Search for the cell housing the specified text and yield its [X, Y] center coordinate. 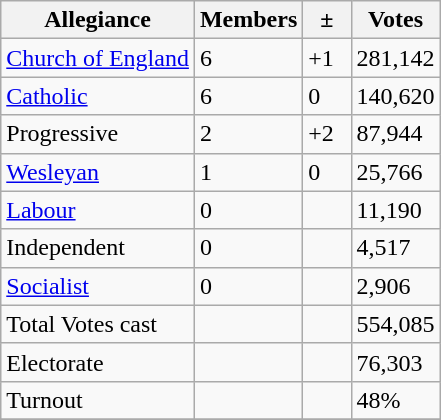
48% [396, 400]
Church of England [98, 58]
Votes [396, 20]
Independent [98, 248]
76,303 [396, 362]
Progressive [98, 134]
4,517 [396, 248]
+1 [327, 58]
25,766 [396, 172]
Labour [98, 210]
Catholic [98, 96]
11,190 [396, 210]
+2 [327, 134]
Turnout [98, 400]
Allegiance [98, 20]
1 [248, 172]
Electorate [98, 362]
2,906 [396, 286]
Socialist [98, 286]
281,142 [396, 58]
140,620 [396, 96]
554,085 [396, 324]
2 [248, 134]
Members [248, 20]
Wesleyan [98, 172]
87,944 [396, 134]
Total Votes cast [98, 324]
± [327, 20]
